Return [x, y] of the center of cell containing provided text 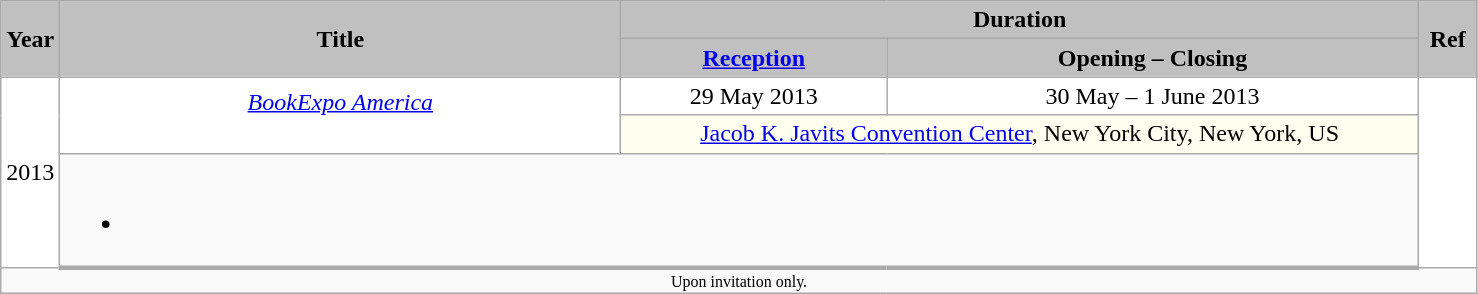
Reception [754, 58]
2013 [30, 172]
Title [340, 39]
29 May 2013 [754, 96]
Jacob K. Javits Convention Center, New York City, New York, US [1020, 134]
Opening – Closing [1153, 58]
Upon invitation only. [740, 281]
Year [30, 39]
30 May – 1 June 2013 [1153, 96]
BookExpo America [340, 115]
Ref [1448, 39]
Duration [1020, 20]
